Output the (x, y) coordinate of the center of the cell containing the given text.  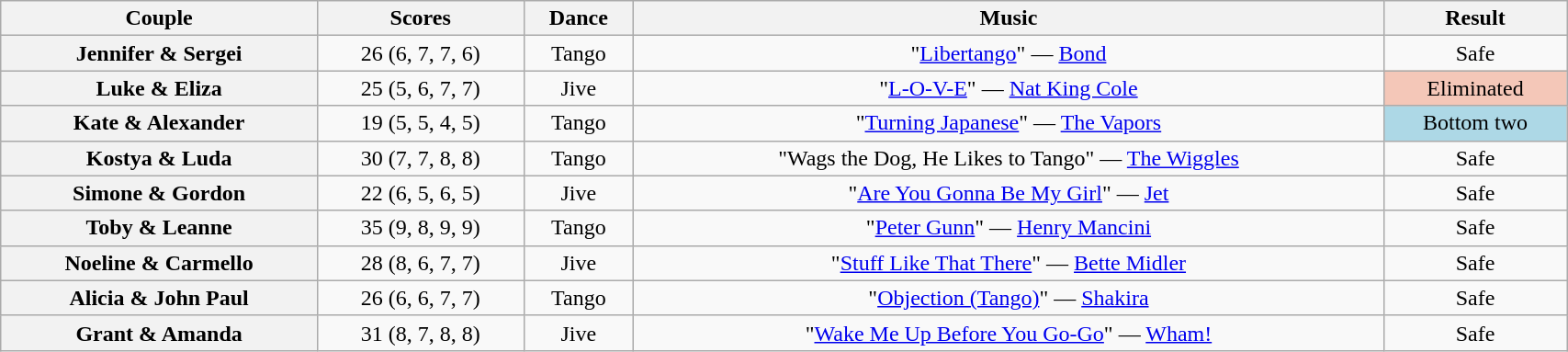
"L-O-V-E" — Nat King Cole (1009, 88)
"Turning Japanese" — The Vapors (1009, 123)
35 (9, 8, 9, 9) (421, 228)
Jennifer & Sergei (160, 53)
Noeline & Carmello (160, 263)
Toby & Leanne (160, 228)
Eliminated (1475, 88)
"Are You Gonna Be My Girl" — Jet (1009, 193)
Grant & Amanda (160, 333)
19 (5, 5, 4, 5) (421, 123)
26 (6, 7, 7, 6) (421, 53)
"Objection (Tango)" — Shakira (1009, 298)
30 (7, 7, 8, 8) (421, 158)
26 (6, 6, 7, 7) (421, 298)
"Peter Gunn" — Henry Mancini (1009, 228)
Luke & Eliza (160, 88)
Music (1009, 18)
Kate & Alexander (160, 123)
Alicia & John Paul (160, 298)
Simone & Gordon (160, 193)
"Wags the Dog, He Likes to Tango" — The Wiggles (1009, 158)
Kostya & Luda (160, 158)
25 (5, 6, 7, 7) (421, 88)
31 (8, 7, 8, 8) (421, 333)
22 (6, 5, 6, 5) (421, 193)
"Libertango" — Bond (1009, 53)
"Wake Me Up Before You Go-Go" — Wham! (1009, 333)
Scores (421, 18)
28 (8, 6, 7, 7) (421, 263)
Dance (579, 18)
"Stuff Like That There" — Bette Midler (1009, 263)
Bottom two (1475, 123)
Couple (160, 18)
Result (1475, 18)
